Return the (X, Y) coordinate for the center point of the cell that contains the specified text.  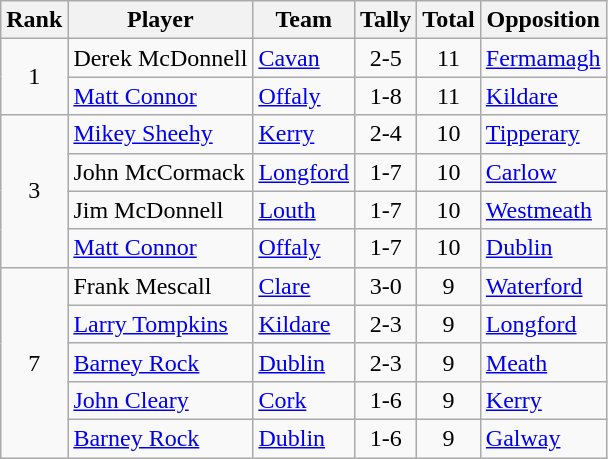
Player (160, 20)
Mikey Sheehy (160, 134)
Meath (543, 362)
John Cleary (160, 400)
Team (304, 20)
Cork (304, 400)
1 (34, 77)
Carlow (543, 172)
Jim McDonnell (160, 210)
3-0 (386, 286)
3 (34, 191)
Fermamagh (543, 58)
Larry Tompkins (160, 324)
Cavan (304, 58)
Tally (386, 20)
Westmeath (543, 210)
Derek McDonnell (160, 58)
Waterford (543, 286)
7 (34, 362)
Frank Mescall (160, 286)
Opposition (543, 20)
Total (449, 20)
Tipperary (543, 134)
Louth (304, 210)
Clare (304, 286)
Rank (34, 20)
2-4 (386, 134)
John McCormack (160, 172)
Galway (543, 438)
2-5 (386, 58)
1-8 (386, 96)
